Return [X, Y] of the center of cell containing provided text 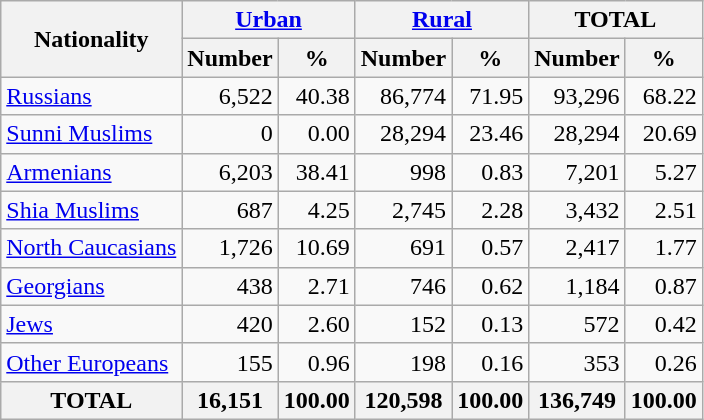
2,417 [577, 248]
3,432 [577, 210]
2.71 [316, 286]
4.25 [316, 210]
998 [403, 172]
1,184 [577, 286]
6,522 [230, 96]
0.16 [490, 362]
120,598 [403, 400]
0.96 [316, 362]
23.46 [490, 134]
572 [577, 324]
691 [403, 248]
353 [577, 362]
Other Europeans [92, 362]
North Caucasians [92, 248]
2.28 [490, 210]
0.83 [490, 172]
198 [403, 362]
6,203 [230, 172]
Russians [92, 96]
Jews [92, 324]
Shia Muslims [92, 210]
Rural [442, 20]
438 [230, 286]
20.69 [664, 134]
16,151 [230, 400]
38.41 [316, 172]
5.27 [664, 172]
0.87 [664, 286]
687 [230, 210]
0.13 [490, 324]
Georgians [92, 286]
Nationality [92, 39]
2,745 [403, 210]
0 [230, 134]
136,749 [577, 400]
2.51 [664, 210]
0.57 [490, 248]
7,201 [577, 172]
93,296 [577, 96]
155 [230, 362]
40.38 [316, 96]
0.62 [490, 286]
86,774 [403, 96]
68.22 [664, 96]
Urban [268, 20]
1,726 [230, 248]
420 [230, 324]
1.77 [664, 248]
152 [403, 324]
0.00 [316, 134]
Armenians [92, 172]
Sunni Muslims [92, 134]
746 [403, 286]
71.95 [490, 96]
10.69 [316, 248]
0.26 [664, 362]
0.42 [664, 324]
2.60 [316, 324]
